Determine the (x, y) coordinate at the center of the cell enclosing the given text.  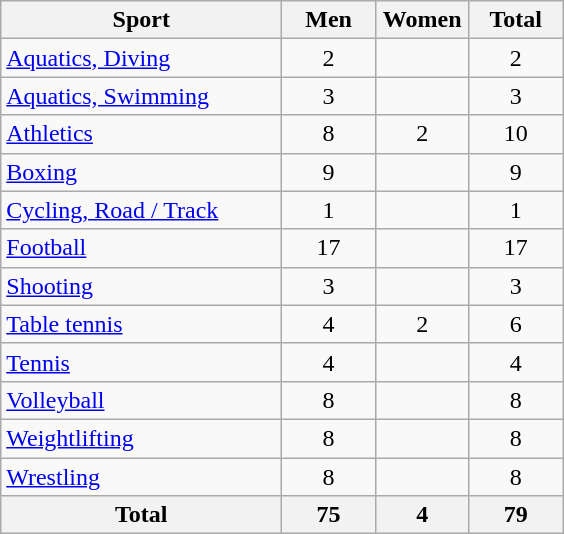
Volleyball (142, 400)
Wrestling (142, 477)
Shooting (142, 286)
10 (516, 134)
Tennis (142, 362)
Cycling, Road / Track (142, 210)
Athletics (142, 134)
Boxing (142, 172)
Aquatics, Swimming (142, 96)
Women (422, 20)
Football (142, 248)
Weightlifting (142, 438)
79 (516, 515)
75 (329, 515)
Men (329, 20)
Table tennis (142, 324)
Aquatics, Diving (142, 58)
Sport (142, 20)
6 (516, 324)
